Locate the cell with the specified text and output its [x, y] center coordinate. 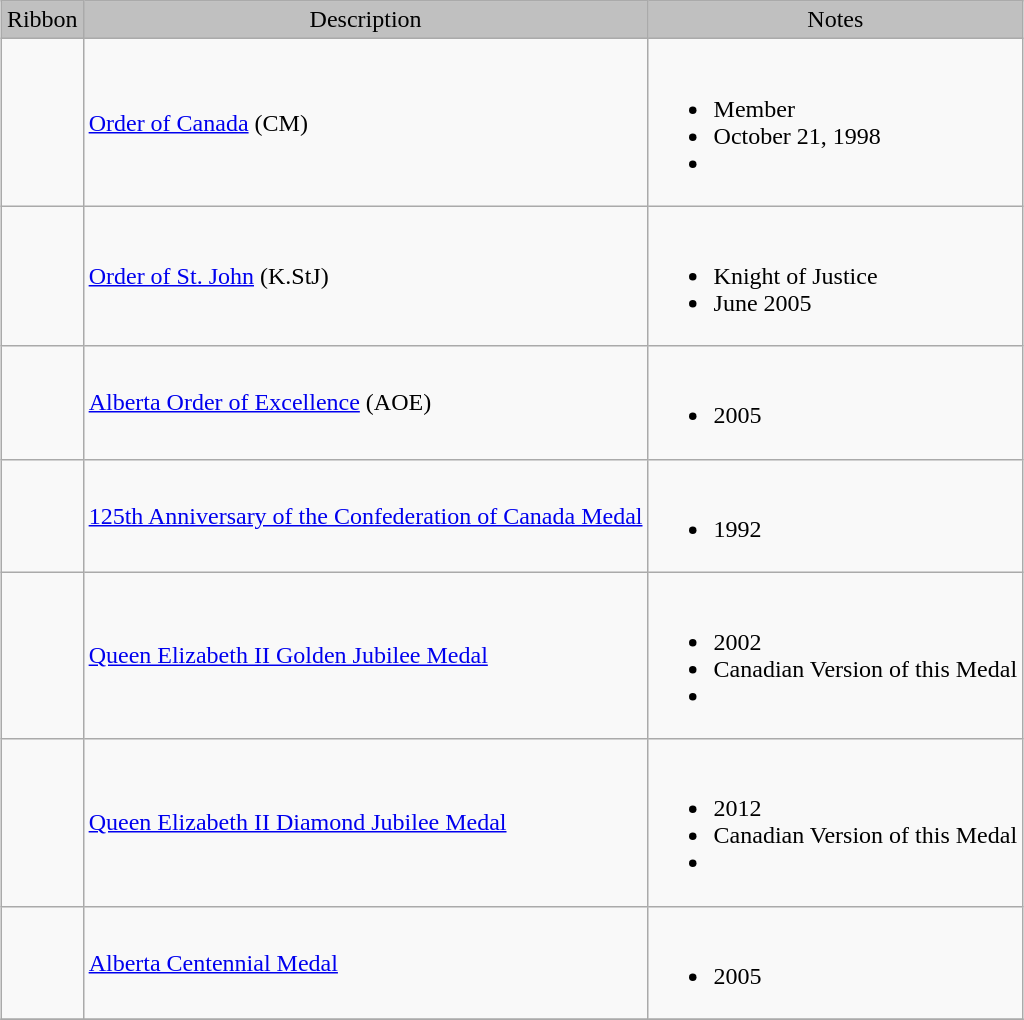
MemberOctober 21, 1998 [836, 122]
2012Canadian Version of this Medal [836, 822]
Queen Elizabeth II Golden Jubilee Medal [366, 656]
Ribbon [42, 20]
1992 [836, 516]
Order of Canada (CM) [366, 122]
Knight of JusticeJune 2005 [836, 276]
Alberta Centennial Medal [366, 962]
Order of St. John (K.StJ) [366, 276]
125th Anniversary of the Confederation of Canada Medal [366, 516]
Alberta Order of Excellence (AOE) [366, 402]
2002Canadian Version of this Medal [836, 656]
Notes [836, 20]
Description [366, 20]
Queen Elizabeth II Diamond Jubilee Medal [366, 822]
